From the cell containing the given text, extract its center point as [x, y] coordinate. 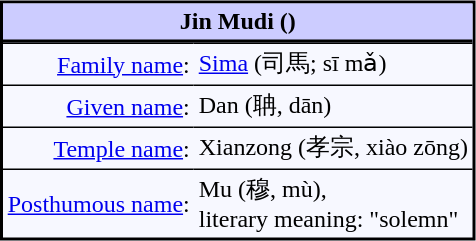
Mu (穆, mù),literary meaning: "solemn" [333, 202]
Xianzong (孝宗, xiào zōng) [333, 147]
Temple name: [98, 147]
Posthumous name: [98, 202]
Sima (司馬; sī mǎ) [333, 63]
Dan (聃, dān) [333, 105]
Jin Mudi () [238, 24]
Family name: [98, 63]
Given name: [98, 105]
